From the cell containing the given text, extract its center point as [x, y] coordinate. 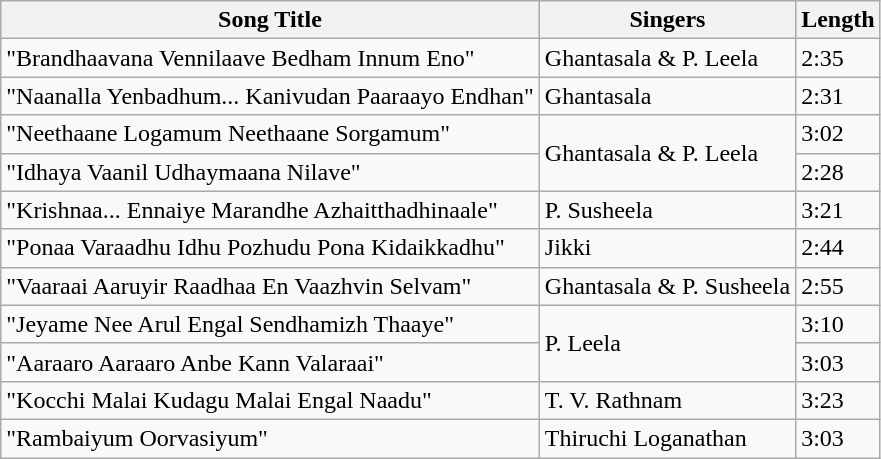
T. V. Rathnam [667, 400]
2:35 [838, 58]
P. Susheela [667, 210]
3:10 [838, 324]
"Aaraaro Aaraaro Anbe Kann Valaraai" [270, 362]
3:23 [838, 400]
"Vaaraai Aaruyir Raadhaa En Vaazhvin Selvam" [270, 286]
2:31 [838, 96]
"Naanalla Yenbadhum... Kanivudan Paaraayo Endhan" [270, 96]
Length [838, 20]
Singers [667, 20]
"Jeyame Nee Arul Engal Sendhamizh Thaaye" [270, 324]
2:55 [838, 286]
2:44 [838, 248]
2:28 [838, 172]
Jikki [667, 248]
3:02 [838, 134]
"Brandhaavana Vennilaave Bedham Innum Eno" [270, 58]
"Kocchi Malai Kudagu Malai Engal Naadu" [270, 400]
Song Title [270, 20]
Ghantasala [667, 96]
Thiruchi Loganathan [667, 438]
"Neethaane Logamum Neethaane Sorgamum" [270, 134]
Ghantasala & P. Susheela [667, 286]
P. Leela [667, 343]
"Krishnaa... Ennaiye Marandhe Azhaitthadhinaale" [270, 210]
"Ponaa Varaadhu Idhu Pozhudu Pona Kidaikkadhu" [270, 248]
3:21 [838, 210]
"Idhaya Vaanil Udhaymaana Nilave" [270, 172]
"Rambaiyum Oorvasiyum" [270, 438]
